Provide the [X, Y] coordinate of the cell's center where the given text is located.  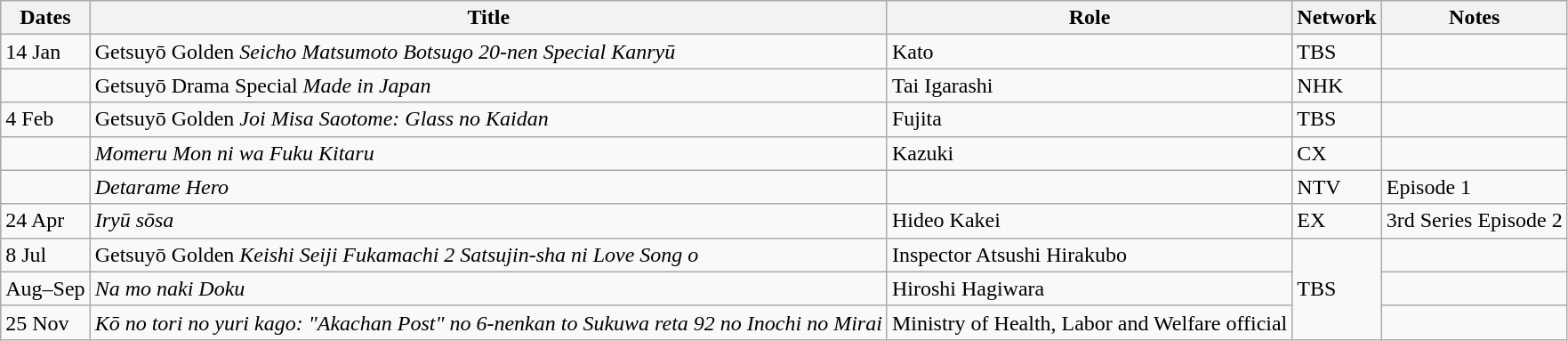
Kō no tori no yuri kago: "Akachan Post" no 6-nenkan to Sukuwa reta 92 no Inochi no Mirai [488, 322]
Episode 1 [1475, 187]
Kazuki [1089, 153]
14 Jan [45, 52]
Fujita [1089, 119]
Aug–Sep [45, 288]
Getsuyō Golden Joi Misa Saotome: Glass no Kaidan [488, 119]
Network [1337, 18]
Hideo Kakei [1089, 221]
Hiroshi Hagiwara [1089, 288]
3rd Series Episode 2 [1475, 221]
Inspector Atsushi Hirakubo [1089, 255]
4 Feb [45, 119]
Ministry of Health, Labor and Welfare official [1089, 322]
Momeru Mon ni wa Fuku Kitaru [488, 153]
24 Apr [45, 221]
NHK [1337, 85]
Na mo naki Doku [488, 288]
Kato [1089, 52]
Notes [1475, 18]
NTV [1337, 187]
Role [1089, 18]
8 Jul [45, 255]
Tai Igarashi [1089, 85]
Dates [45, 18]
Getsuyō Golden Keishi Seiji Fukamachi 2 Satsujin-sha ni Love Song o [488, 255]
Title [488, 18]
Getsuyō Drama Special Made in Japan [488, 85]
25 Nov [45, 322]
Iryū sōsa [488, 221]
Getsuyō Golden Seicho Matsumoto Botsugo 20-nen Special Kanryū [488, 52]
Detarame Hero [488, 187]
EX [1337, 221]
CX [1337, 153]
